Determine the (x, y) coordinate at the center of the cell enclosing the given text.  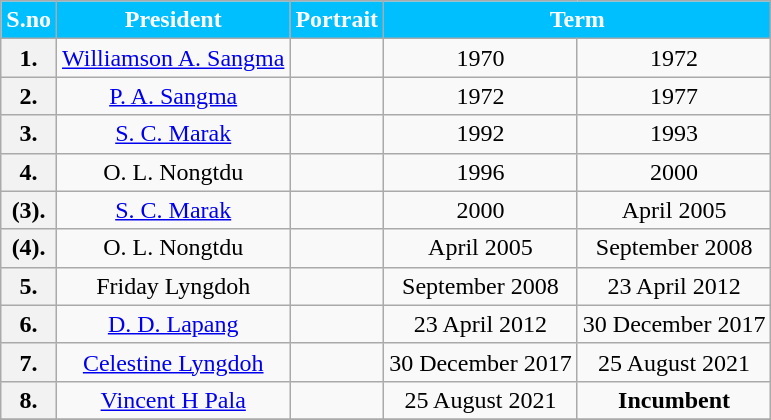
1993 (674, 134)
1970 (481, 58)
Vincent H Pala (174, 400)
3. (29, 134)
6. (29, 324)
Williamson A. Sangma (174, 58)
1977 (674, 96)
D. D. Lapang (174, 324)
Portrait (337, 20)
1992 (481, 134)
Incumbent (674, 400)
1996 (481, 172)
7. (29, 362)
Friday Lyngdoh (174, 286)
S.no (29, 20)
(4). (29, 248)
8. (29, 400)
Term (578, 20)
5. (29, 286)
1. (29, 58)
P. A. Sangma (174, 96)
Celestine Lyngdoh (174, 362)
(3). (29, 210)
President (174, 20)
2. (29, 96)
4. (29, 172)
